Return (x, y) of the center of cell containing provided text 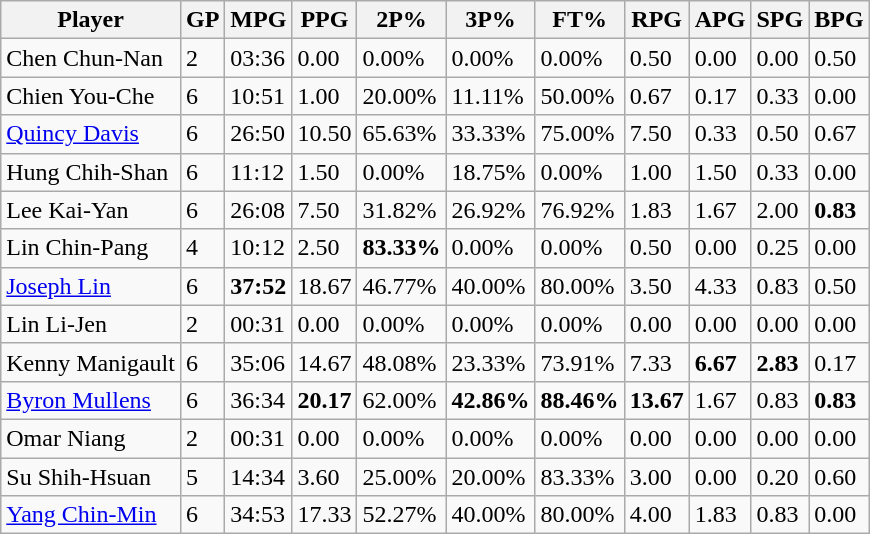
0.25 (780, 248)
73.91% (580, 362)
PPG (324, 20)
MPG (258, 20)
11.11% (490, 96)
76.92% (580, 210)
SPG (780, 20)
Joseph Lin (91, 286)
Lee Kai-Yan (91, 210)
3.60 (324, 477)
46.77% (402, 286)
14:34 (258, 477)
3P% (490, 20)
33.33% (490, 134)
18.67 (324, 286)
75.00% (580, 134)
6.67 (720, 362)
11:12 (258, 172)
36:34 (258, 400)
4 (202, 248)
Byron Mullens (91, 400)
2P% (402, 20)
4.00 (656, 515)
0.20 (780, 477)
23.33% (490, 362)
3.50 (656, 286)
Lin Li-Jen (91, 324)
31.82% (402, 210)
4.33 (720, 286)
65.63% (402, 134)
37:52 (258, 286)
26.92% (490, 210)
34:53 (258, 515)
2.00 (780, 210)
GP (202, 20)
10.50 (324, 134)
Hung Chih-Shan (91, 172)
5 (202, 477)
35:06 (258, 362)
Su Shih-Hsuan (91, 477)
Omar Niang (91, 438)
Kenny Manigault (91, 362)
10:51 (258, 96)
17.33 (324, 515)
Quincy Davis (91, 134)
RPG (656, 20)
Chien You-Che (91, 96)
7.33 (656, 362)
20.17 (324, 400)
14.67 (324, 362)
Yang Chin-Min (91, 515)
26:08 (258, 210)
2.83 (780, 362)
BPG (839, 20)
0.60 (839, 477)
42.86% (490, 400)
10:12 (258, 248)
25.00% (402, 477)
Chen Chun-Nan (91, 58)
88.46% (580, 400)
APG (720, 20)
3.00 (656, 477)
26:50 (258, 134)
2.50 (324, 248)
62.00% (402, 400)
Lin Chin-Pang (91, 248)
FT% (580, 20)
03:36 (258, 58)
52.27% (402, 515)
Player (91, 20)
50.00% (580, 96)
13.67 (656, 400)
48.08% (402, 362)
18.75% (490, 172)
